Search for the cell housing the specified text and yield its (X, Y) center coordinate. 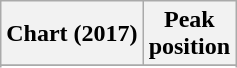
Peakposition (189, 34)
Chart (2017) (72, 34)
